Return [x, y] of the center of cell containing provided text 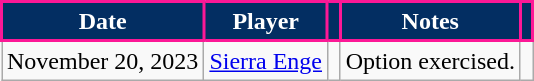
November 20, 2023 [103, 60]
Notes [430, 22]
Sierra Enge [266, 60]
Player [266, 22]
Date [103, 22]
Option exercised. [430, 60]
